Detect which cell encompasses the target text, then output its (X, Y) center coordinate. 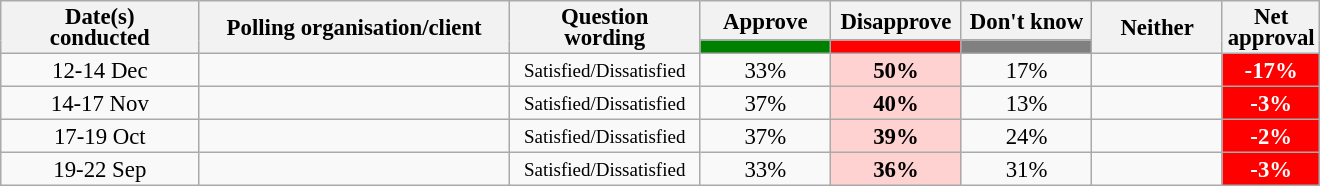
Date(s)conducted (100, 28)
Approve (766, 20)
-17% (1271, 70)
40% (896, 104)
-2% (1271, 136)
Questionwording (604, 28)
31% (1026, 170)
Net approval (1271, 28)
13% (1026, 104)
39% (896, 136)
36% (896, 170)
Neither (1158, 28)
12-14 Dec (100, 70)
50% (896, 70)
17-19 Oct (100, 136)
24% (1026, 136)
Don't know (1026, 20)
Disapprove (896, 20)
19-22 Sep (100, 170)
Polling organisation/client (354, 28)
14-17 Nov (100, 104)
17% (1026, 70)
